Return [x, y] of the center of cell containing provided text 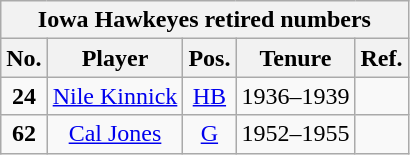
Ref. [382, 58]
1936–1939 [296, 96]
No. [24, 58]
Tenure [296, 58]
Nile Kinnick [115, 96]
Iowa Hawkeyes retired numbers [204, 20]
62 [24, 134]
HB [210, 96]
Cal Jones [115, 134]
Pos. [210, 58]
1952–1955 [296, 134]
24 [24, 96]
G [210, 134]
Player [115, 58]
